Output the [x, y] coordinate of the center of the cell containing the given text.  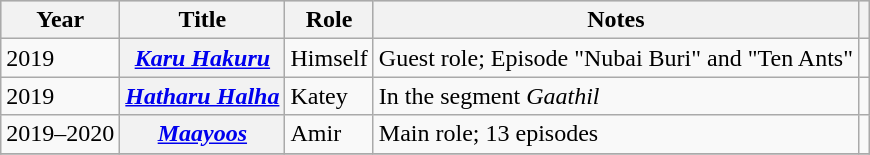
2019–2020 [60, 134]
Title [202, 20]
Year [60, 20]
Maayoos [202, 134]
Guest role; Episode "Nubai Buri" and "Ten Ants" [616, 58]
Notes [616, 20]
Role [329, 20]
Himself [329, 58]
Katey [329, 96]
Amir [329, 134]
In the segment Gaathil [616, 96]
Hatharu Halha [202, 96]
Main role; 13 episodes [616, 134]
Karu Hakuru [202, 58]
